Find where the given text appears and provide that cell's center as (x, y) coordinate. 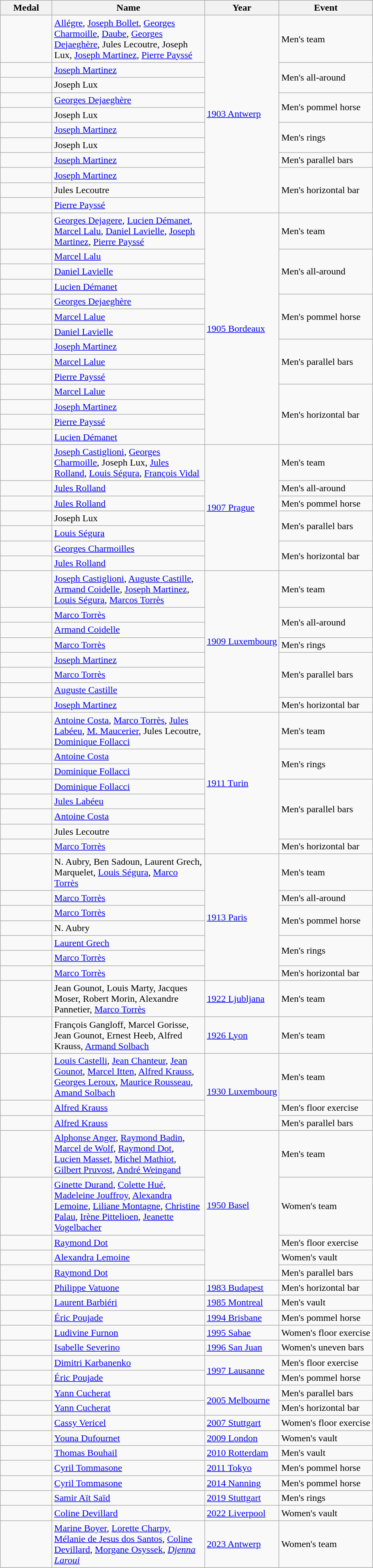
Event (326, 8)
Jules Labéeu (128, 802)
Alexandra Lemoine (128, 1258)
1905 Bordeaux (242, 329)
Joseph Castiglioni, Georges Charmoille, Joseph Lux, Jules Rolland, Louis Ségura, François Vidal (128, 462)
Year (242, 8)
Marcel Lalu (128, 257)
1995 Sabae (242, 1333)
Women's uneven bars (326, 1348)
2005 Melbourne (242, 1400)
2022 Liverpool (242, 1513)
Dimitri Karbanenko (128, 1363)
Ludivine Furnon (128, 1333)
1926 Lyon (242, 1035)
Auguste Castille (128, 690)
2019 Stuttgart (242, 1498)
2023 Antwerp (242, 1544)
Name (128, 8)
Isabelle Severino (128, 1348)
1983 Budapest (242, 1288)
Laurent Grech (128, 943)
Georges Charmoilles (128, 548)
Thomas Bouhail (128, 1453)
Cassy Vericel (128, 1423)
Youna Dufournet (128, 1438)
1996 San Juan (242, 1348)
Joseph Castiglioni, Auguste Castille, Armand Coidelle, Joseph Martinez, Louis Ségura, Marcos Torrès (128, 589)
1922 Ljubljana (242, 999)
Jean Gounot, Louis Marty, Jacques Moser, Robert Morin, Alexandre Pannetier, Marco Torrès (128, 999)
Laurent Barbiéri (128, 1303)
2009 London (242, 1438)
1909 Luxembourg (242, 642)
1985 Montreal (242, 1303)
Louis Castelli, Jean Chanteur, Jean Gounot, Marcel Itten, Alfred Krauss, Georges Leroux, Maurice Rousseau, Amand Solbach (128, 1076)
Antoine Costa, Marco Torrès, Jules Labéeu, M. Maucerier, Jules Lecoutre, Dominique Follacci (128, 730)
Louis Ségura (128, 533)
François Gangloff, Marcel Gorisse, Jean Gounot, Ernest Heeb, Alfred Krauss, Armand Solbach (128, 1035)
1907 Prague (242, 507)
Marine Boyer, Lorette Charpy, Mélanie de Jesus dos Santos, Coline Devillard, Morgane Osyssek, Djenna Laroui (128, 1544)
2014 Nanning (242, 1483)
1911 Turin (242, 783)
1903 Antwerp (242, 114)
N. Aubry, Ben Sadoun, Laurent Grech, Marquelet, Louis Ségura, Marco Torrès (128, 872)
1913 Paris (242, 917)
1997 Lausanne (242, 1370)
Allégre, Joseph Bollet, Georges Charmoille, Daube, Georges Dejaeghère, Jules Lecoutre, Joseph Lux, Joseph Martinez, Pierre Payssé (128, 39)
1950 Basel (242, 1205)
2011 Tokyo (242, 1468)
Alphonse Anger, Raymond Badin, Marcel de Wolf, Raymond Dot, Lucien Masset, Michel Mathiot, Gilbert Pruvost, André Weingand (128, 1154)
Ginette Durand, Colette Hué, Madeleine Jouffroy, Alexandra Lemoine, Liliane Montagne, Christine Palau, Irène Pittelioen, Jeanette Vogelbacher (128, 1206)
2010 Rotterdam (242, 1453)
Coline Devillard (128, 1513)
2007 Stuttgart (242, 1423)
Georges Dejagere, Lucien Démanet, Marcel Lalu, Daniel Lavielle, Joseph Martinez, Pierre Payssé (128, 231)
1994 Brisbane (242, 1318)
Samir Aït Saïd (128, 1498)
1930 Luxembourg (242, 1091)
Medal (26, 8)
Armand Coidelle (128, 630)
N. Aubry (128, 928)
Philippe Vatuone (128, 1288)
